Capture the cell that displays the provided text and extract its (x, y) central coordinate. 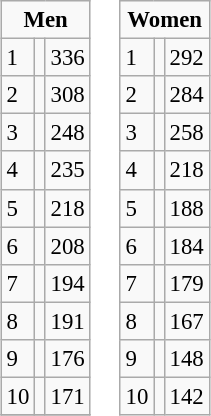
167 (186, 321)
248 (68, 133)
284 (186, 95)
308 (68, 95)
191 (68, 321)
184 (186, 246)
171 (68, 396)
208 (68, 246)
336 (68, 58)
Women (164, 20)
235 (68, 170)
194 (68, 283)
292 (186, 58)
148 (186, 358)
142 (186, 396)
258 (186, 133)
176 (68, 358)
Men (46, 20)
188 (186, 208)
179 (186, 283)
